Extract the [x, y] coordinate from the center of the cell holding the provided text.  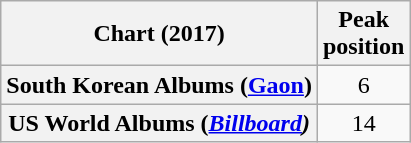
Chart (2017) [160, 34]
US World Albums (Billboard) [160, 123]
Peakposition [363, 34]
14 [363, 123]
6 [363, 85]
South Korean Albums (Gaon) [160, 85]
